Capture the cell that displays the provided text and extract its [x, y] central coordinate. 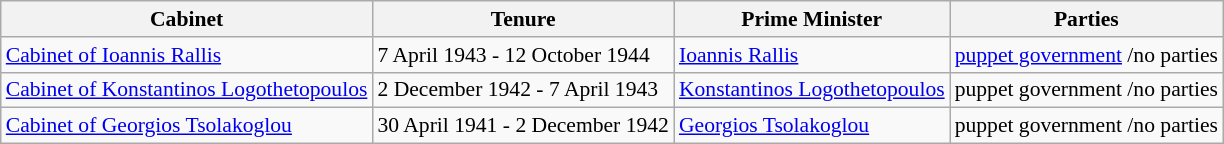
Georgios Tsolakoglou [812, 126]
2 December 1942 - 7 April 1943 [522, 90]
Ioannis Rallis [812, 55]
Prime Minister [812, 19]
Cabinet of Ioannis Rallis [187, 55]
Konstantinos Logothetopoulos [812, 90]
Cabinet [187, 19]
Cabinet of Konstantinos Logothetopoulos [187, 90]
Parties [1086, 19]
Cabinet of Georgios Tsolakoglou [187, 126]
30 April 1941 - 2 December 1942 [522, 126]
7 April 1943 - 12 October 1944 [522, 55]
Tenure [522, 19]
